Output the (x, y) coordinate of the center of the cell containing the given text.  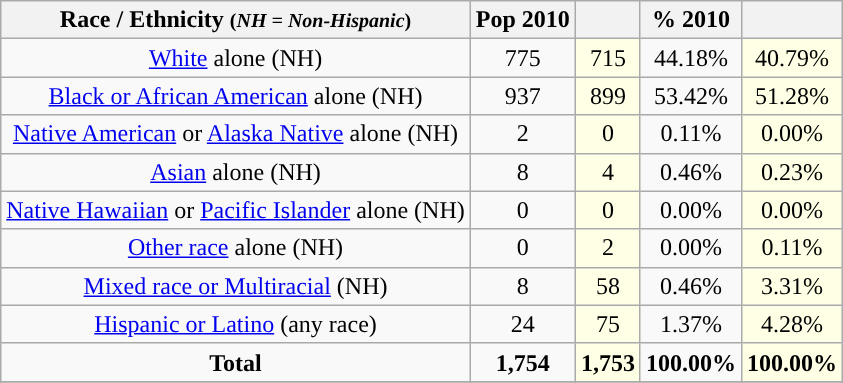
1.37% (690, 324)
53.42% (690, 96)
51.28% (792, 96)
75 (608, 324)
899 (608, 96)
Pop 2010 (522, 20)
40.79% (792, 58)
White alone (NH) (236, 58)
715 (608, 58)
775 (522, 58)
58 (608, 286)
Mixed race or Multiracial (NH) (236, 286)
44.18% (690, 58)
Native Hawaiian or Pacific Islander alone (NH) (236, 210)
4 (608, 172)
% 2010 (690, 20)
1,753 (608, 362)
1,754 (522, 362)
Black or African American alone (NH) (236, 96)
3.31% (792, 286)
4.28% (792, 324)
Total (236, 362)
0.23% (792, 172)
Native American or Alaska Native alone (NH) (236, 134)
937 (522, 96)
Race / Ethnicity (NH = Non-Hispanic) (236, 20)
Hispanic or Latino (any race) (236, 324)
Asian alone (NH) (236, 172)
Other race alone (NH) (236, 248)
24 (522, 324)
